Capture the cell that displays the provided text and extract its [x, y] central coordinate. 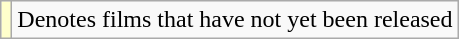
Denotes films that have not yet been released [235, 20]
